Pinpoint the cell where the given text exists, returning its (x, y) midpoint coordinate. 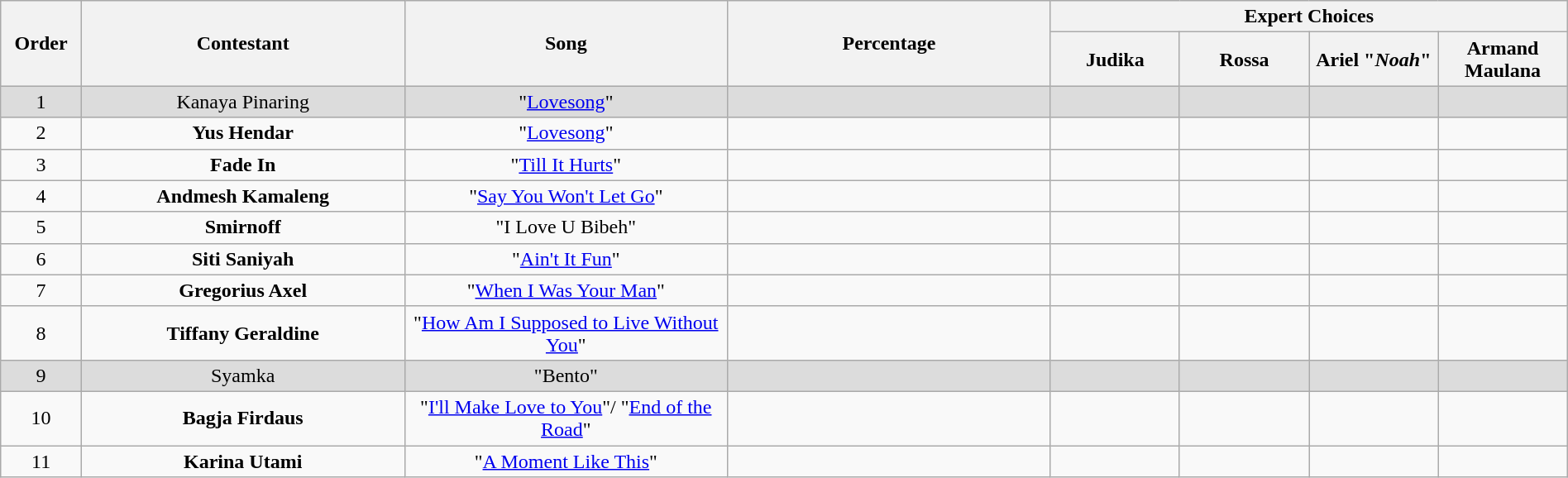
Judika (1115, 60)
6 (41, 259)
Karina Utami (243, 461)
Expert Choices (1308, 17)
Yus Hendar (243, 133)
3 (41, 165)
Andmesh Kamaleng (243, 196)
4 (41, 196)
Tiffany Geraldine (243, 332)
"Bento" (566, 375)
Contestant (243, 43)
8 (41, 332)
"When I Was Your Man" (566, 290)
"I Love U Bibeh" (566, 227)
Gregorius Axel (243, 290)
Bagja Firdaus (243, 418)
"I'll Make Love to You"/ "End of the Road" (566, 418)
Song (566, 43)
10 (41, 418)
Armand Maulana (1503, 60)
Smirnoff (243, 227)
11 (41, 461)
Percentage (890, 43)
Ariel "Noah" (1374, 60)
"Till It Hurts" (566, 165)
Order (41, 43)
"Ain't It Fun" (566, 259)
9 (41, 375)
Fade In (243, 165)
"How Am I Supposed to Live Without You" (566, 332)
1 (41, 102)
"A Moment Like This" (566, 461)
Siti Saniyah (243, 259)
Syamka (243, 375)
Kanaya Pinaring (243, 102)
5 (41, 227)
"Say You Won't Let Go" (566, 196)
2 (41, 133)
7 (41, 290)
Rossa (1244, 60)
